Search for the cell housing the specified text and yield its (x, y) center coordinate. 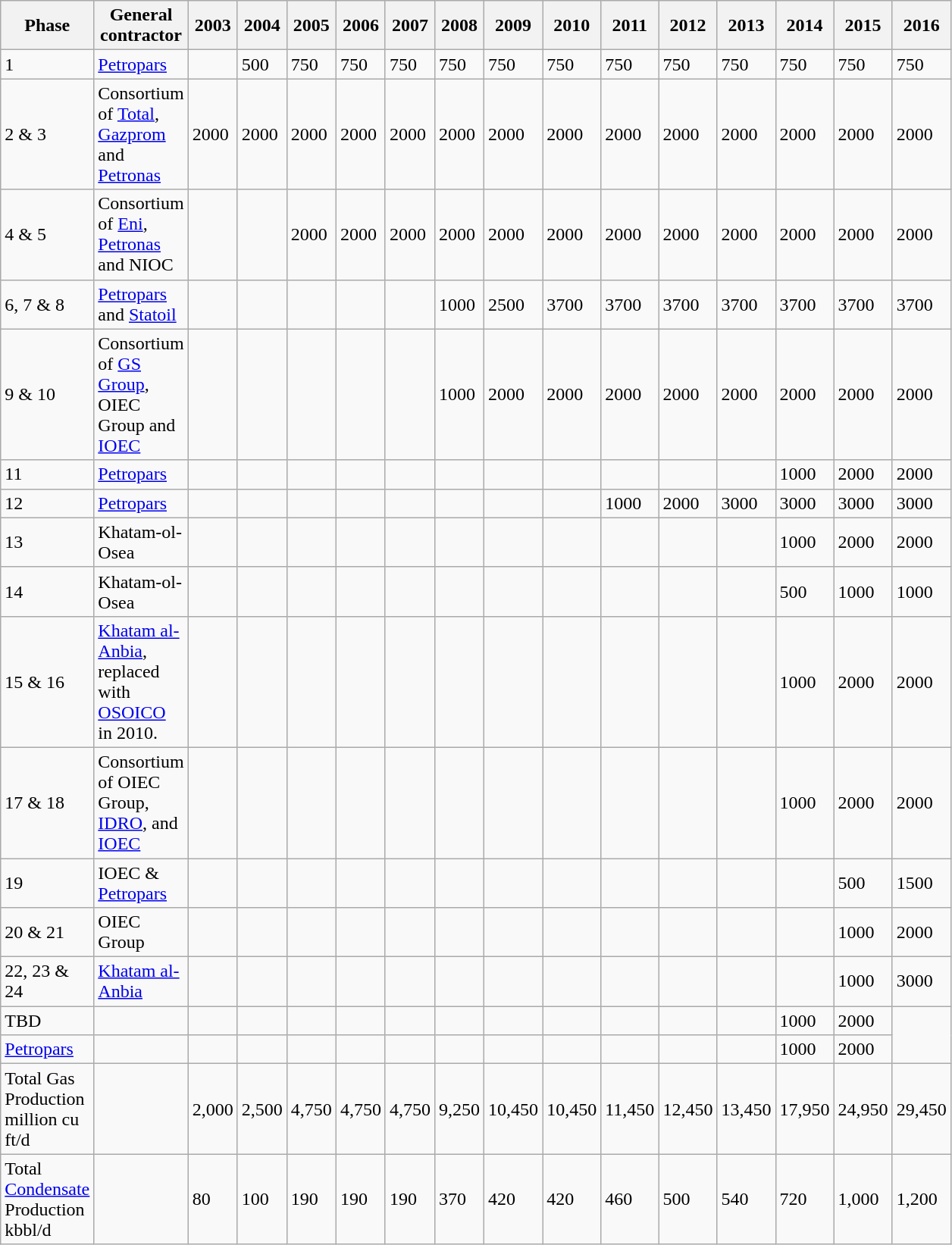
2012 (688, 26)
Total Gas Production million cu ft/d (47, 1109)
Phase (47, 26)
11,450 (630, 1109)
2016 (922, 26)
1500 (922, 882)
2004 (262, 26)
6, 7 & 8 (47, 305)
13,450 (746, 1109)
720 (805, 1199)
2 & 3 (47, 134)
11 (47, 474)
1,000 (863, 1199)
2014 (805, 26)
2003 (212, 26)
Consortium of Total, Gazprom and Petronas (141, 134)
2,500 (262, 1109)
12 (47, 503)
14 (47, 591)
Consortium of Eni, Petronas and NIOC (141, 235)
9,250 (459, 1109)
9 & 10 (47, 394)
17 & 18 (47, 802)
17,950 (805, 1109)
Khatam al-Anbia (141, 982)
OIEC Group (141, 932)
2008 (459, 26)
TBD (47, 1021)
Khatam al-Anbia, replaced with OSOICO in 2010. (141, 682)
2010 (572, 26)
1,200 (922, 1199)
1 (47, 64)
22, 23 & 24 (47, 982)
Consortium of GS Group, OIEC Group and IOEC (141, 394)
2006 (361, 26)
2500 (514, 305)
2005 (311, 26)
2009 (514, 26)
370 (459, 1199)
2011 (630, 26)
24,950 (863, 1109)
29,450 (922, 1109)
IOEC & Petropars (141, 882)
15 & 16 (47, 682)
460 (630, 1199)
2013 (746, 26)
4 & 5 (47, 235)
2,000 (212, 1109)
13 (47, 543)
20 & 21 (47, 932)
540 (746, 1199)
Petropars and Statoil (141, 305)
100 (262, 1199)
General contractor (141, 26)
2007 (409, 26)
Total Condensate Production kbbl/d (47, 1199)
2015 (863, 26)
12,450 (688, 1109)
80 (212, 1199)
Consortium of OIEC Group, IDRO, and IOEC (141, 802)
19 (47, 882)
